Capture the cell that displays the provided text and extract its [x, y] central coordinate. 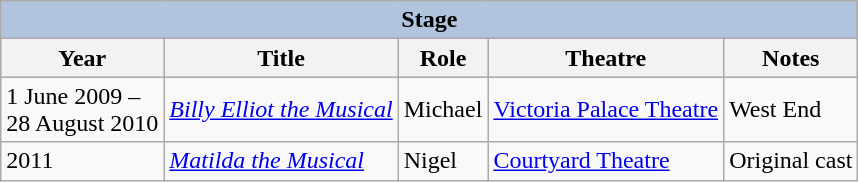
Title [281, 58]
1 June 2009 – 28 August 2010 [82, 110]
Courtyard Theatre [606, 161]
Notes [791, 58]
Stage [430, 20]
West End [791, 110]
Role [443, 58]
Victoria Palace Theatre [606, 110]
Theatre [606, 58]
Billy Elliot the Musical [281, 110]
Michael [443, 110]
Original cast [791, 161]
Nigel [443, 161]
Matilda the Musical [281, 161]
Year [82, 58]
2011 [82, 161]
